Capture the cell that displays the provided text and extract its (x, y) central coordinate. 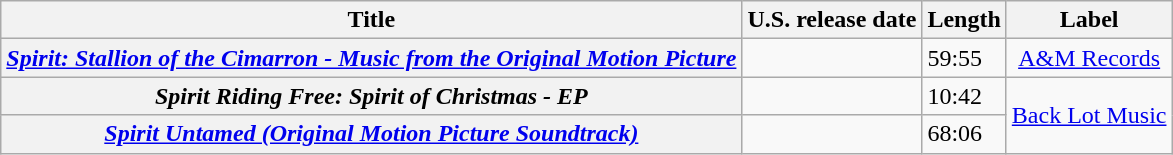
Title (372, 20)
Length (964, 20)
Label (1089, 20)
59:55 (964, 58)
10:42 (964, 96)
Spirit Untamed (Original Motion Picture Soundtrack) (372, 134)
Back Lot Music (1089, 115)
Spirit Riding Free: Spirit of Christmas - EP (372, 96)
A&M Records (1089, 58)
68:06 (964, 134)
U.S. release date (832, 20)
Spirit: Stallion of the Cimarron - Music from the Original Motion Picture (372, 58)
